Return (x, y) of the center of cell containing provided text 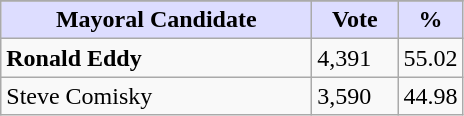
3,590 (355, 96)
% (430, 20)
4,391 (355, 58)
44.98 (430, 96)
Vote (355, 20)
55.02 (430, 58)
Mayoral Candidate (156, 20)
Ronald Eddy (156, 58)
Steve Comisky (156, 96)
